Extract the [X, Y] coordinate from the center of the cell holding the provided text.  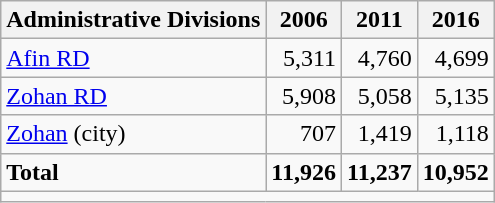
Afin RD [134, 58]
1,118 [456, 134]
5,135 [456, 96]
5,058 [380, 96]
707 [304, 134]
Zohan RD [134, 96]
Administrative Divisions [134, 20]
10,952 [456, 172]
11,237 [380, 172]
5,908 [304, 96]
2006 [304, 20]
4,760 [380, 58]
2011 [380, 20]
Total [134, 172]
5,311 [304, 58]
2016 [456, 20]
1,419 [380, 134]
Zohan (city) [134, 134]
11,926 [304, 172]
4,699 [456, 58]
